Detect which cell encompasses the target text, then output its [X, Y] center coordinate. 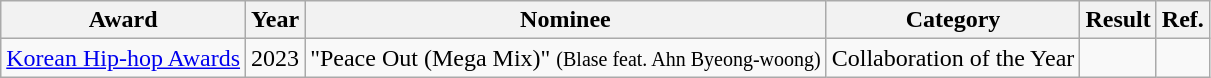
Nominee [566, 20]
"Peace Out (Mega Mix)" (Blase feat. Ahn Byeong-woong) [566, 58]
Result [1118, 20]
Korean Hip-hop Awards [124, 58]
2023 [276, 58]
Ref. [1182, 20]
Collaboration of the Year [953, 58]
Category [953, 20]
Year [276, 20]
Award [124, 20]
